Find where the given text appears and provide that cell's center as [X, Y] coordinate. 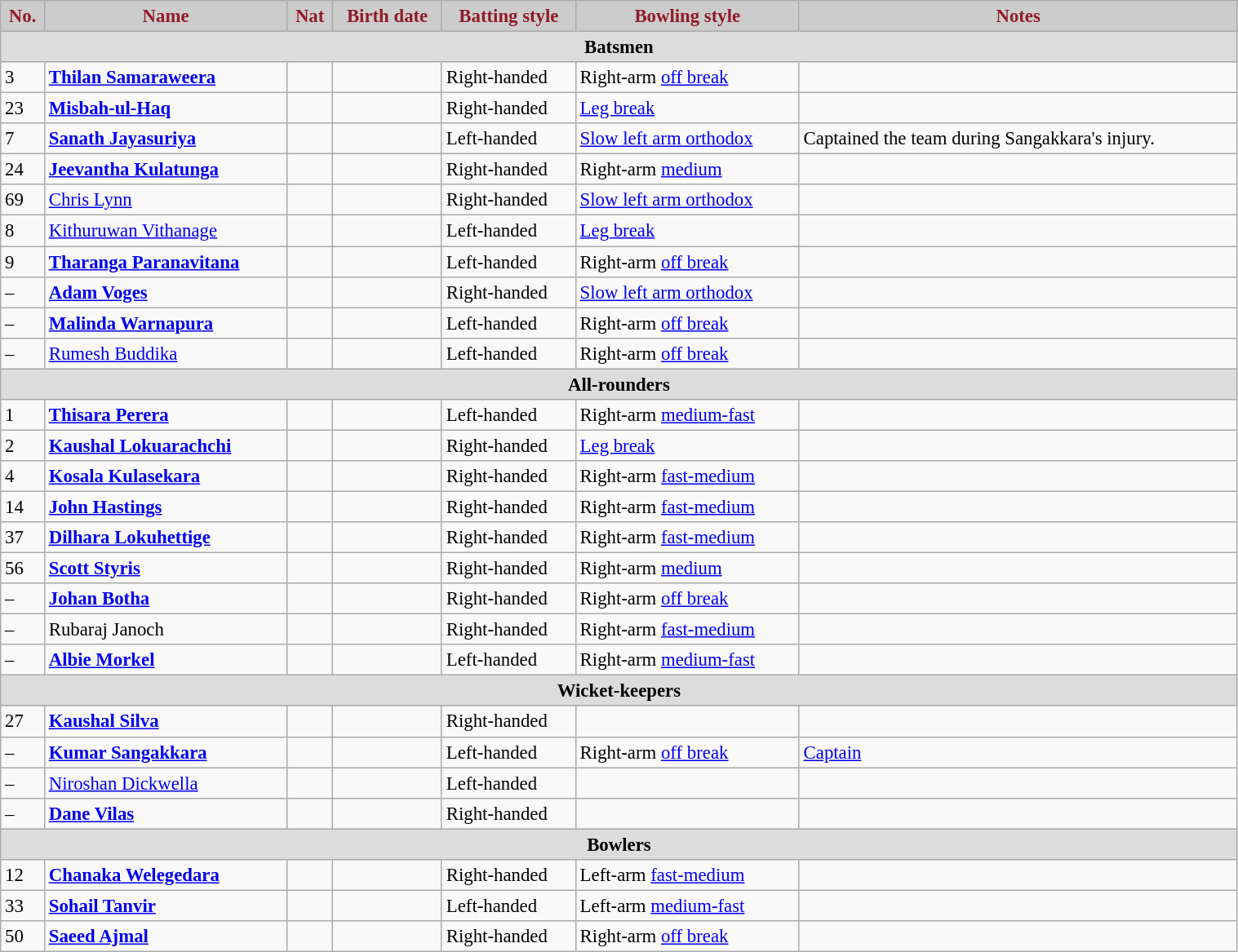
Rubaraj Janoch [165, 630]
Dane Vilas [165, 813]
Wicket-keepers [619, 691]
No. [23, 16]
Tharanga Paranavitana [165, 262]
Adam Voges [165, 292]
23 [23, 108]
Nat [310, 16]
Kosala Kulasekara [165, 476]
Bowlers [619, 844]
Captained the team during Sangakkara's injury. [1018, 139]
Kaushal Silva [165, 722]
Kumar Sangakkara [165, 752]
Thisara Perera [165, 415]
Rumesh Buddika [165, 353]
Dilhara Lokuhettige [165, 538]
3 [23, 77]
Chanaka Welegedara [165, 875]
56 [23, 569]
Bowling style [687, 16]
14 [23, 507]
4 [23, 476]
Kaushal Lokuarachchi [165, 445]
Sohail Tanvir [165, 906]
Chris Lynn [165, 200]
Notes [1018, 16]
2 [23, 445]
Left-arm medium-fast [687, 906]
Sanath Jayasuriya [165, 139]
Johan Botha [165, 599]
Thilan Samaraweera [165, 77]
7 [23, 139]
37 [23, 538]
Saeed Ajmal [165, 937]
Captain [1018, 752]
Batting style [508, 16]
John Hastings [165, 507]
12 [23, 875]
Kithuruwan Vithanage [165, 231]
69 [23, 200]
9 [23, 262]
Malinda Warnapura [165, 323]
Batsmen [619, 47]
Name [165, 16]
Albie Morkel [165, 660]
All-rounders [619, 384]
Scott Styris [165, 569]
Niroshan Dickwella [165, 783]
33 [23, 906]
Left-arm fast-medium [687, 875]
Jeevantha Kulatunga [165, 170]
1 [23, 415]
Birth date [388, 16]
Misbah-ul-Haq [165, 108]
27 [23, 722]
8 [23, 231]
24 [23, 170]
50 [23, 937]
